Return (X, Y) of the center of cell containing provided text 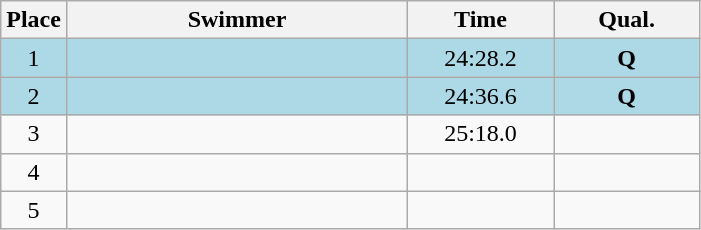
24:28.2 (481, 58)
Place (34, 20)
5 (34, 210)
1 (34, 58)
Qual. (627, 20)
Time (481, 20)
4 (34, 172)
24:36.6 (481, 96)
Swimmer (236, 20)
25:18.0 (481, 134)
2 (34, 96)
3 (34, 134)
